Return [X, Y] of the center of cell containing provided text 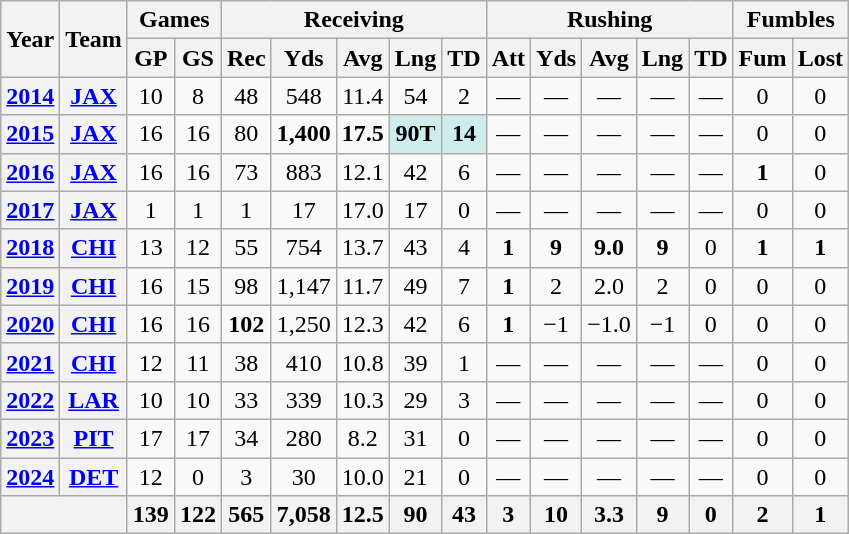
48 [246, 96]
2015 [30, 134]
1,250 [304, 324]
Receiving [354, 20]
2024 [30, 477]
1,147 [304, 286]
98 [246, 286]
12.3 [362, 324]
39 [415, 362]
2.0 [610, 286]
2021 [30, 362]
21 [415, 477]
2023 [30, 438]
80 [246, 134]
7 [464, 286]
PIT [94, 438]
2016 [30, 172]
102 [246, 324]
Att [508, 58]
11 [198, 362]
12.5 [362, 515]
10.0 [362, 477]
10.3 [362, 400]
Fumbles [790, 20]
29 [415, 400]
90 [415, 515]
11.7 [362, 286]
38 [246, 362]
49 [415, 286]
15 [198, 286]
11.4 [362, 96]
2017 [30, 210]
7,058 [304, 515]
4 [464, 248]
2020 [30, 324]
Rushing [610, 20]
565 [246, 515]
30 [304, 477]
139 [150, 515]
73 [246, 172]
280 [304, 438]
2019 [30, 286]
Year [30, 39]
Fum [762, 58]
3.3 [610, 515]
34 [246, 438]
2014 [30, 96]
GS [198, 58]
2018 [30, 248]
55 [246, 248]
Lost [820, 58]
548 [304, 96]
410 [304, 362]
17.0 [362, 210]
1,400 [304, 134]
31 [415, 438]
339 [304, 400]
17.5 [362, 134]
754 [304, 248]
Team [94, 39]
−1.0 [610, 324]
33 [246, 400]
GP [150, 58]
Games [174, 20]
Rec [246, 58]
14 [464, 134]
883 [304, 172]
DET [94, 477]
10.8 [362, 362]
8.2 [362, 438]
9.0 [610, 248]
90T [415, 134]
8 [198, 96]
54 [415, 96]
12.1 [362, 172]
2022 [30, 400]
122 [198, 515]
13.7 [362, 248]
LAR [94, 400]
13 [150, 248]
